Detect which cell encompasses the target text, then output its (X, Y) center coordinate. 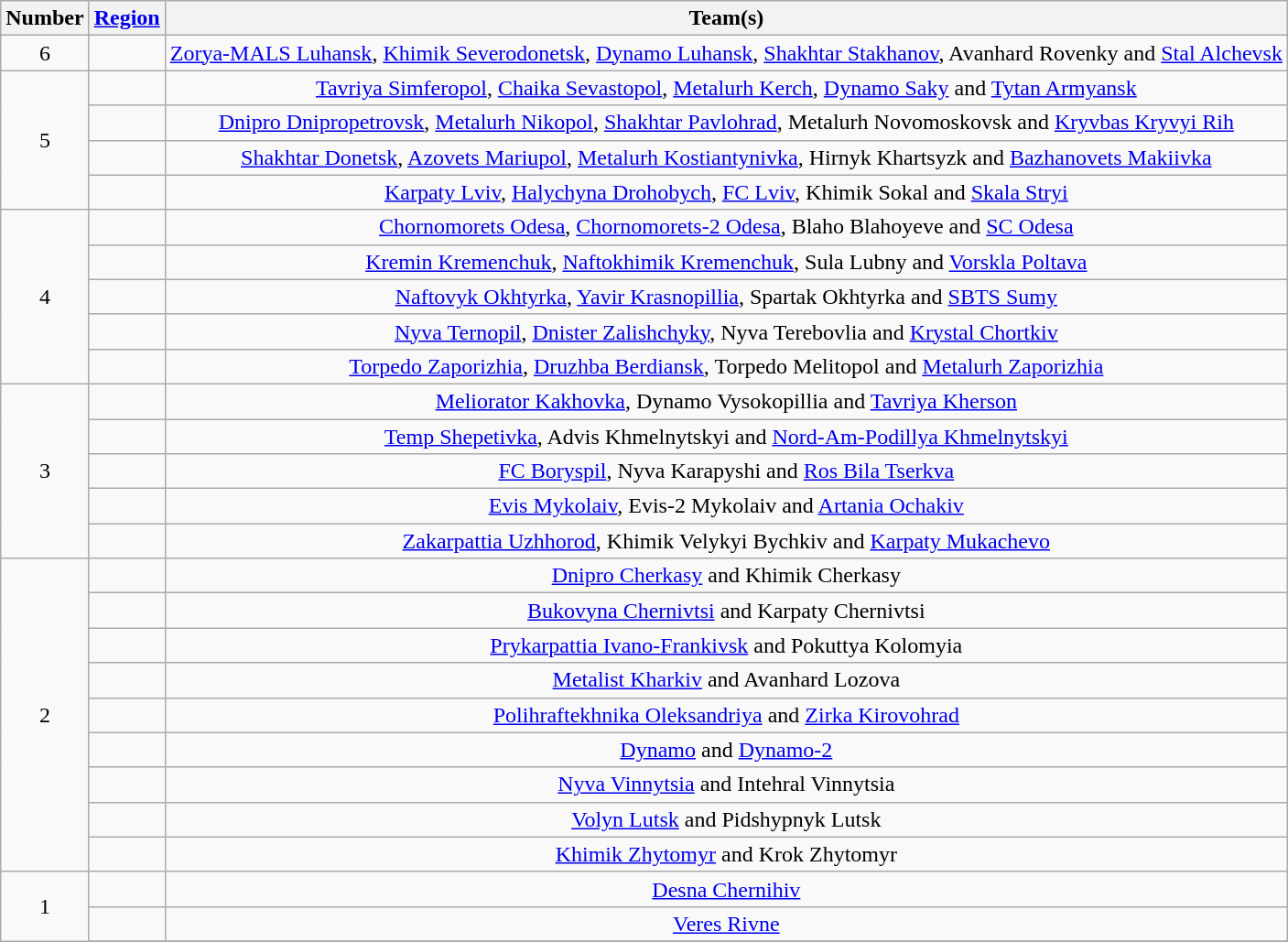
4 (45, 297)
Tavriya Simferopol, Chaika Sevastopol, Metalurh Kerch, Dynamo Saky and Tytan Armyansk (726, 88)
Chornomorets Odesa, Chornomorets-2 Odesa, Blaho Blahoyeve and SC Odesa (726, 227)
Veres Rivne (726, 924)
Dynamo and Dynamo-2 (726, 750)
Dnipro Dnipropetrovsk, Metalurh Nikopol, Shakhtar Pavlohrad, Metalurh Novomoskovsk and Kryvbas Kryvyi Rih (726, 123)
Evis Mykolaiv, Evis-2 Mykolaiv and Artania Ochakiv (726, 506)
Zorya-MALS Luhansk, Khimik Severodonetsk, Dynamo Luhansk, Shakhtar Stakhanov, Avanhard Rovenky and Stal Alchevsk (726, 53)
2 (45, 716)
Naftovyk Okhtyrka, Yavir Krasnopillia, Spartak Okhtyrka and SBTS Sumy (726, 297)
Nyva Ternopil, Dnister Zalishchyky, Nyva Terebovlia and Krystal Chortkiv (726, 331)
Zakarpattia Uzhhorod, Khimik Velykyi Bychkiv and Karpaty Mukachevo (726, 541)
Kremin Kremenchuk, Naftokhimik Kremenchuk, Sula Lubny and Vorskla Poltava (726, 262)
Bukovyna Chernivtsi and Karpaty Chernivtsi (726, 611)
5 (45, 140)
Polihraftekhnika Oleksandriya and Zirka Kirovohrad (726, 715)
Torpedo Zaporizhia, Druzhba Berdiansk, Torpedo Melitopol and Metalurh Zaporizhia (726, 366)
Karpaty Lviv, Halychyna Drohobych, FC Lviv, Khimik Sokal and Skala Stryi (726, 192)
Meliorator Kakhovka, Dynamo Vysokopillia and Tavriya Kherson (726, 401)
3 (45, 471)
Team(s) (726, 18)
Khimik Zhytomyr and Krok Zhytomyr (726, 854)
Number (45, 18)
1 (45, 906)
Region (126, 18)
Dnipro Cherkasy and Khimik Cherkasy (726, 576)
FC Boryspil, Nyva Karapyshi and Ros Bila Tserkva (726, 471)
Temp Shepetivka, Advis Khmelnytskyi and Nord-Am-Podillya Khmelnytskyi (726, 437)
Nyva Vinnytsia and Intehral Vinnytsia (726, 785)
6 (45, 53)
Volyn Lutsk and Pidshypnyk Lutsk (726, 819)
Metalist Kharkiv and Avanhard Lozova (726, 680)
Shakhtar Donetsk, Azovets Mariupol, Metalurh Kostiantynivka, Hirnyk Khartsyzk and Bazhanovets Makiivka (726, 157)
Prykarpattia Ivano-Frankivsk and Pokuttya Kolomyia (726, 645)
Desna Chernihiv (726, 889)
